Identify which cell holds the provided text, then report its (x, y) central coordinate. 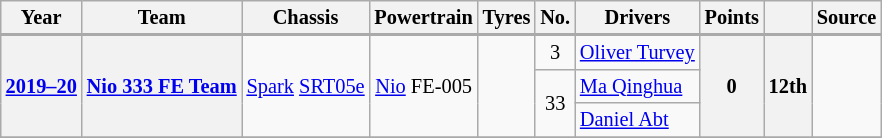
Oliver Turvey (638, 52)
Daniel Abt (638, 120)
Nio FE-005 (424, 86)
Spark SRT05e (306, 86)
Tyres (507, 17)
Source (846, 17)
No. (555, 17)
Nio 333 FE Team (162, 86)
Drivers (638, 17)
0 (732, 86)
3 (555, 52)
Chassis (306, 17)
Powertrain (424, 17)
Year (42, 17)
Team (162, 17)
Points (732, 17)
33 (555, 102)
Ma Qinghua (638, 86)
12th (788, 86)
2019–20 (42, 86)
